Output the [x, y] coordinate of the center of the cell containing the given text.  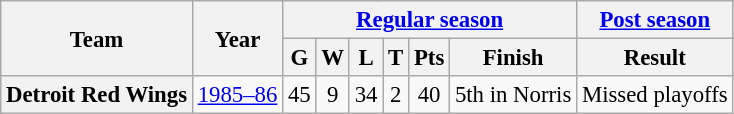
34 [366, 95]
40 [430, 95]
Regular season [430, 20]
1985–86 [237, 95]
G [300, 58]
Detroit Red Wings [97, 95]
Team [97, 38]
T [396, 58]
5th in Norris [514, 95]
45 [300, 95]
W [332, 58]
Finish [514, 58]
2 [396, 95]
L [366, 58]
Pts [430, 58]
9 [332, 95]
Result [655, 58]
Missed playoffs [655, 95]
Year [237, 38]
Post season [655, 20]
